Identify which cell holds the provided text, then report its [X, Y] central coordinate. 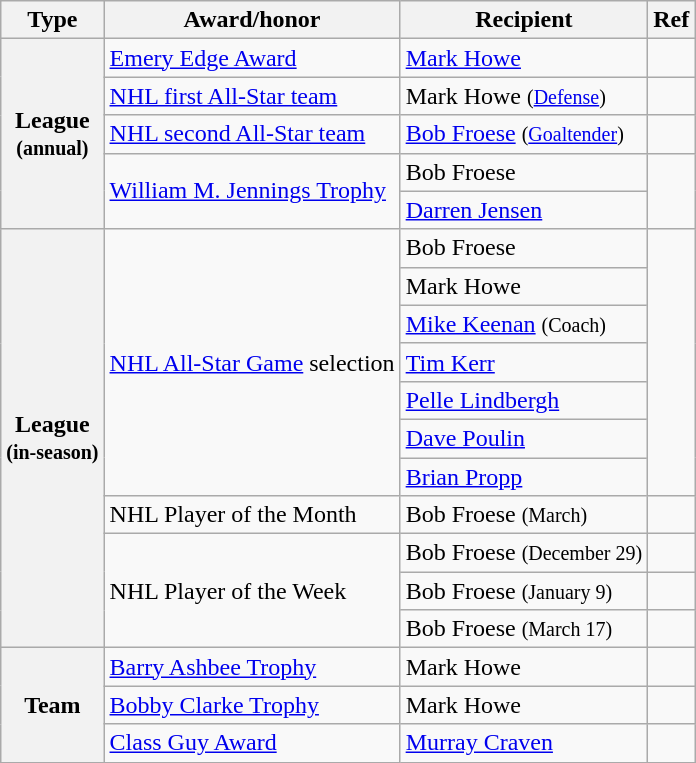
NHL All-Star Game selection [252, 362]
NHL first All-Star team [252, 96]
League(in-season) [52, 438]
Award/honor [252, 20]
NHL second All-Star team [252, 134]
William M. Jennings Trophy [252, 191]
Bob Froese (March) [524, 515]
Bob Froese (Goaltender) [524, 134]
Bob Froese (March 17) [524, 629]
Murray Craven [524, 743]
Bob Froese (December 29) [524, 553]
Darren Jensen [524, 210]
Mike Keenan (Coach) [524, 324]
Pelle Lindbergh [524, 400]
League(annual) [52, 134]
NHL Player of the Week [252, 591]
Mark Howe (Defense) [524, 96]
Ref [672, 20]
Brian Propp [524, 477]
NHL Player of the Month [252, 515]
Barry Ashbee Trophy [252, 667]
Type [52, 20]
Bob Froese (January 9) [524, 591]
Class Guy Award [252, 743]
Bobby Clarke Trophy [252, 705]
Recipient [524, 20]
Tim Kerr [524, 362]
Emery Edge Award [252, 58]
Team [52, 705]
Dave Poulin [524, 438]
